Output the [x, y] coordinate of the center of the cell containing the given text.  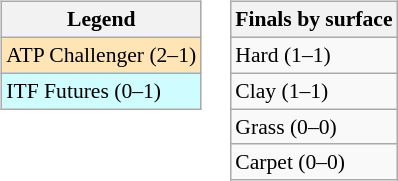
Carpet (0–0) [314, 162]
Grass (0–0) [314, 127]
Hard (1–1) [314, 55]
Finals by surface [314, 20]
ITF Futures (0–1) [101, 91]
Clay (1–1) [314, 91]
Legend [101, 20]
ATP Challenger (2–1) [101, 55]
